Extract the (X, Y) coordinate from the center of the cell holding the provided text.  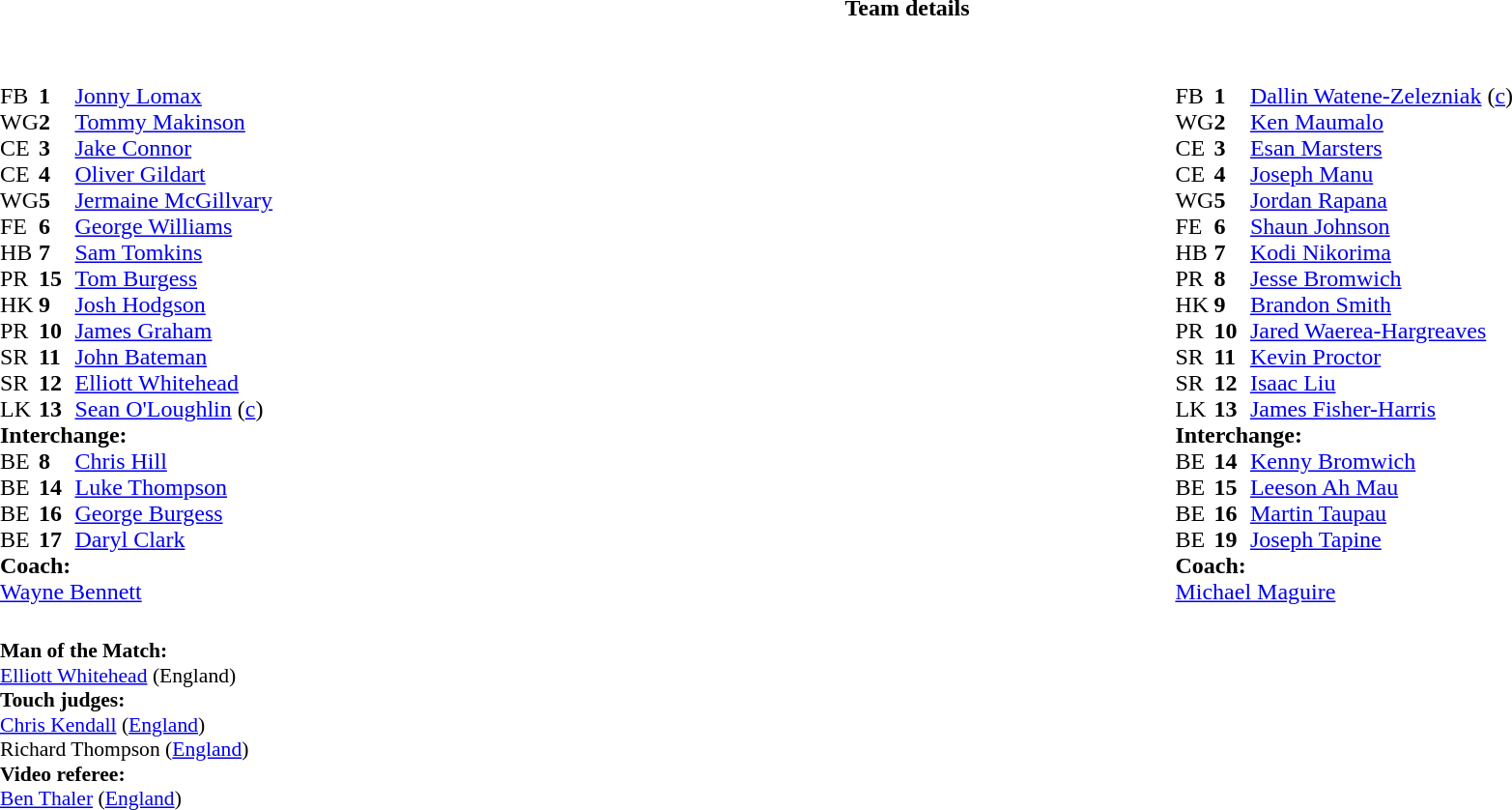
Josh Hodgson (174, 305)
Daryl Clark (174, 539)
Tommy Makinson (174, 122)
Sean O'Loughlin (c) (174, 410)
Jake Connor (174, 149)
Elliott Whitehead (174, 383)
Luke Thompson (174, 487)
John Bateman (174, 358)
Jonny Lomax (174, 97)
Coach: (136, 566)
17 (57, 539)
George Williams (174, 226)
Oliver Gildart (174, 174)
Chris Hill (174, 462)
Sam Tomkins (174, 253)
Tom Burgess (174, 278)
James Graham (174, 331)
19 (1232, 539)
Jermaine McGillvary (174, 201)
George Burgess (174, 514)
Interchange: (136, 435)
Wayne Bennett (155, 592)
